Detect which cell encompasses the target text, then output its [X, Y] center coordinate. 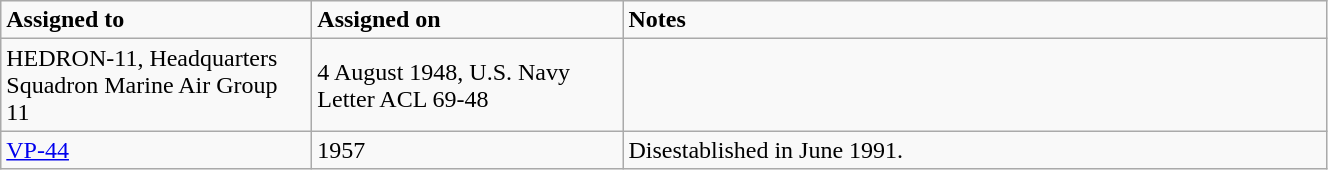
Notes [975, 20]
1957 [468, 150]
VP-44 [156, 150]
HEDRON-11, Headquarters Squadron Marine Air Group 11 [156, 85]
Assigned on [468, 20]
Assigned to [156, 20]
4 August 1948, U.S. Navy Letter ACL 69-48 [468, 85]
Disestablished in June 1991. [975, 150]
